Extract the (X, Y) coordinate from the center of the cell holding the provided text.  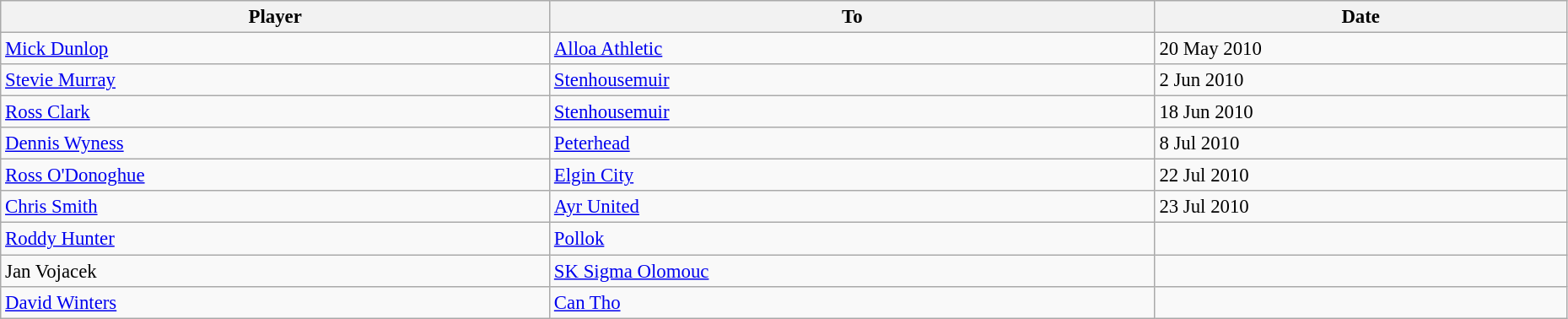
22 Jul 2010 (1361, 176)
Pollok (853, 239)
Player (275, 17)
Elgin City (853, 176)
20 May 2010 (1361, 49)
To (853, 17)
Roddy Hunter (275, 239)
2 Jun 2010 (1361, 80)
Dennis Wyness (275, 143)
Can Tho (853, 302)
8 Jul 2010 (1361, 143)
18 Jun 2010 (1361, 112)
Jan Vojacek (275, 271)
Alloa Athletic (853, 49)
Stevie Murray (275, 80)
David Winters (275, 302)
SK Sigma Olomouc (853, 271)
Ross Clark (275, 112)
Ross O'Donoghue (275, 176)
Peterhead (853, 143)
Chris Smith (275, 207)
Date (1361, 17)
23 Jul 2010 (1361, 207)
Ayr United (853, 207)
Mick Dunlop (275, 49)
